Identify which cell holds the provided text, then report its [x, y] central coordinate. 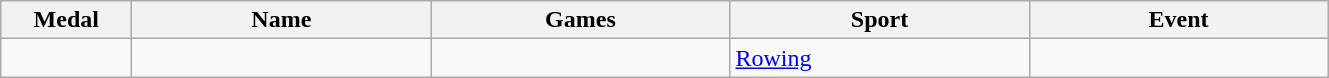
Rowing [880, 58]
Games [580, 20]
Sport [880, 20]
Name [282, 20]
Event [1178, 20]
Medal [66, 20]
